Return the (X, Y) coordinate for the center point of the cell that contains the specified text.  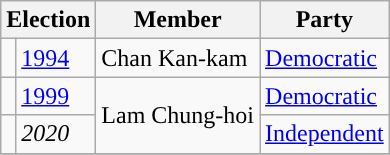
Independent (325, 134)
Election (48, 20)
Chan Kan-kam (178, 58)
2020 (56, 134)
Member (178, 20)
Party (325, 20)
1999 (56, 96)
Lam Chung-hoi (178, 115)
1994 (56, 58)
